Identify which cell holds the provided text, then report its (X, Y) central coordinate. 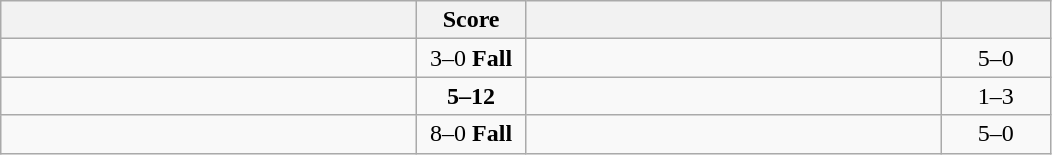
Score (472, 20)
8–0 Fall (472, 134)
1–3 (996, 96)
3–0 Fall (472, 58)
5–12 (472, 96)
